From the cell containing the given text, extract its center point as [x, y] coordinate. 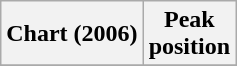
Peak position [189, 34]
Chart (2006) [72, 34]
